Determine the [X, Y] coordinate at the center of the cell enclosing the given text.  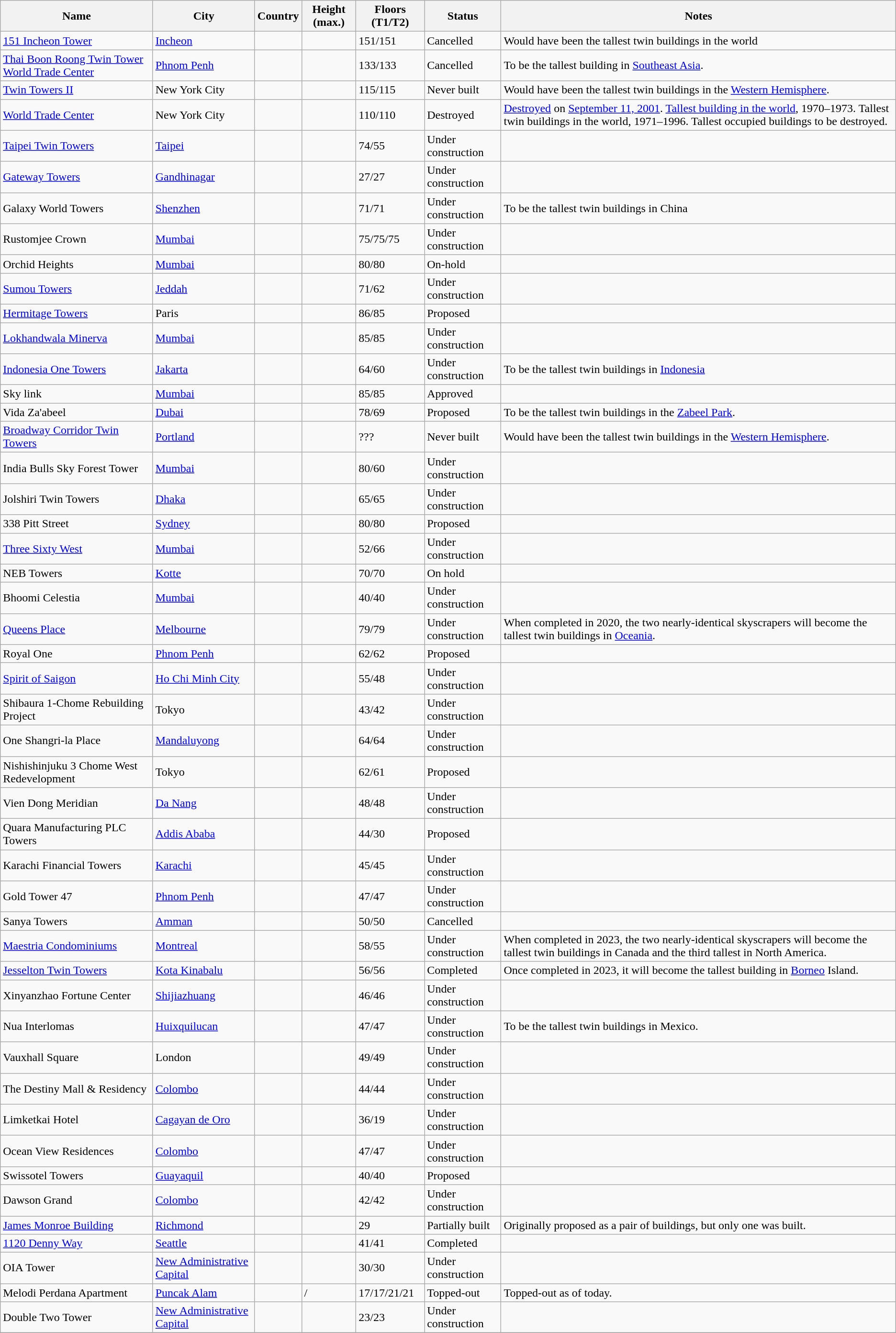
Hermitage Towers [77, 313]
Seattle [204, 1243]
Topped-out as of today. [698, 1293]
62/62 [391, 654]
Once completed in 2023, it will become the tallest building in Borneo Island. [698, 971]
Floors (T1/T2) [391, 16]
Indonesia One Towers [77, 370]
Guayaquil [204, 1175]
70/70 [391, 573]
Vida Za'abeel [77, 412]
71/71 [391, 208]
Orchid Heights [77, 264]
Shenzhen [204, 208]
64/64 [391, 740]
151/151 [391, 41]
City [204, 16]
74/55 [391, 146]
79/79 [391, 629]
Would have been the tallest twin buildings in the world [698, 41]
Sumou Towers [77, 288]
Queens Place [77, 629]
86/85 [391, 313]
52/66 [391, 549]
/ [329, 1293]
115/115 [391, 90]
42/42 [391, 1200]
78/69 [391, 412]
Xinyanzhao Fortune Center [77, 995]
One Shangri-la Place [77, 740]
Sanya Towers [77, 921]
On-hold [463, 264]
Notes [698, 16]
Lokhandwala Minerva [77, 338]
Portland [204, 437]
Status [463, 16]
Puncak Alam [204, 1293]
Name [77, 16]
OIA Tower [77, 1268]
71/62 [391, 288]
44/30 [391, 834]
Twin Towers II [77, 90]
48/48 [391, 803]
Ho Chi Minh City [204, 678]
Richmond [204, 1225]
Shijiazhuang [204, 995]
Spirit of Saigon [77, 678]
Jesselton Twin Towers [77, 971]
Kota Kinabalu [204, 971]
Sky link [77, 394]
56/56 [391, 971]
45/45 [391, 866]
Vien Dong Meridian [77, 803]
Kotte [204, 573]
44/44 [391, 1089]
Dawson Grand [77, 1200]
When completed in 2023, the two nearly-identical skyscrapers will become the tallest twin buildings in Canada and the third tallest in North America. [698, 946]
Ocean View Residences [77, 1151]
To be the tallest twin buildings in Indonesia [698, 370]
Bhoomi Celestia [77, 598]
Nua Interlomas [77, 1027]
Cagayan de Oro [204, 1119]
43/42 [391, 710]
Melbourne [204, 629]
Country [278, 16]
Taipei [204, 146]
17/17/21/21 [391, 1293]
World Trade Center [77, 115]
Melodi Perdana Apartment [77, 1293]
Rustomjee Crown [77, 239]
When completed in 2020, the two nearly-identical skyscrapers will become the tallest twin buildings in Oceania. [698, 629]
James Monroe Building [77, 1225]
Huixquilucan [204, 1027]
151 Incheon Tower [77, 41]
Royal One [77, 654]
Paris [204, 313]
27/27 [391, 177]
Height (max.) [329, 16]
Vauxhall Square [77, 1057]
Broadway Corridor Twin Towers [77, 437]
50/50 [391, 921]
The Destiny Mall & Residency [77, 1089]
133/133 [391, 65]
62/61 [391, 772]
Montreal [204, 946]
Swissotel Towers [77, 1175]
23/23 [391, 1318]
To be the tallest twin buildings in Mexico. [698, 1027]
Dubai [204, 412]
Gateway Towers [77, 177]
Jolshiri Twin Towers [77, 499]
Da Nang [204, 803]
Topped-out [463, 1293]
To be the tallest building in Southeast Asia. [698, 65]
75/75/75 [391, 239]
Limketkai Hotel [77, 1119]
36/19 [391, 1119]
Destroyed [463, 115]
On hold [463, 573]
Originally proposed as a pair of buildings, but only one was built. [698, 1225]
Mandaluyong [204, 740]
Quara Manufacturing PLC Towers [77, 834]
Three Sixty West [77, 549]
Incheon [204, 41]
??? [391, 437]
Approved [463, 394]
58/55 [391, 946]
46/46 [391, 995]
Taipei Twin Towers [77, 146]
Sydney [204, 524]
Partially built [463, 1225]
Addis Ababa [204, 834]
64/60 [391, 370]
London [204, 1057]
Gold Tower 47 [77, 896]
Galaxy World Towers [77, 208]
65/65 [391, 499]
Jakarta [204, 370]
Dhaka [204, 499]
Karachi Financial Towers [77, 866]
Karachi [204, 866]
1120 Denny Way [77, 1243]
338 Pitt Street [77, 524]
110/110 [391, 115]
Double Two Tower [77, 1318]
Jeddah [204, 288]
Thai Boon Roong Twin Tower World Trade Center [77, 65]
Gandhinagar [204, 177]
41/41 [391, 1243]
India Bulls Sky Forest Tower [77, 468]
49/49 [391, 1057]
55/48 [391, 678]
29 [391, 1225]
Nishishinjuku 3 Chome West Redevelopment [77, 772]
30/30 [391, 1268]
To be the tallest twin buildings in China [698, 208]
NEB Towers [77, 573]
Amman [204, 921]
To be the tallest twin buildings in the Zabeel Park. [698, 412]
80/60 [391, 468]
Shibaura 1-Chome Rebuilding Project [77, 710]
Maestria Condominiums [77, 946]
